From the cell containing the given text, extract its center point as (x, y) coordinate. 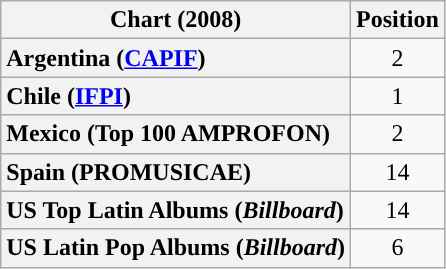
US Latin Pop Albums (Billboard) (176, 248)
Chile (IFPI) (176, 96)
US Top Latin Albums (Billboard) (176, 210)
1 (398, 96)
Chart (2008) (176, 20)
Spain (PROMUSICAE) (176, 172)
Position (398, 20)
6 (398, 248)
Mexico (Top 100 AMPROFON) (176, 134)
Argentina (CAPIF) (176, 58)
